Detect which cell encompasses the target text, then output its [x, y] center coordinate. 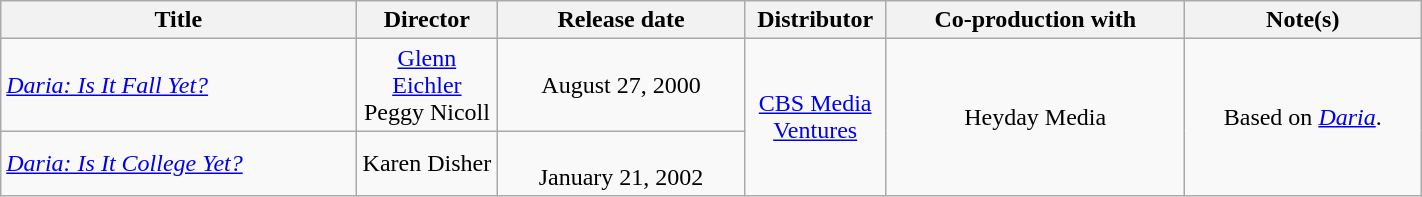
Karen Disher [427, 164]
Based on Daria. [1302, 118]
Title [178, 20]
August 27, 2000 [621, 85]
Director [427, 20]
Glenn EichlerPeggy Nicoll [427, 85]
Release date [621, 20]
Note(s) [1302, 20]
CBS Media Ventures [815, 118]
January 21, 2002 [621, 164]
Daria: Is It Fall Yet? [178, 85]
Co-production with [1035, 20]
Heyday Media [1035, 118]
Daria: Is It College Yet? [178, 164]
Distributor [815, 20]
